Scan for the cell matching the given text and deliver its [X, Y] coordinate at center. 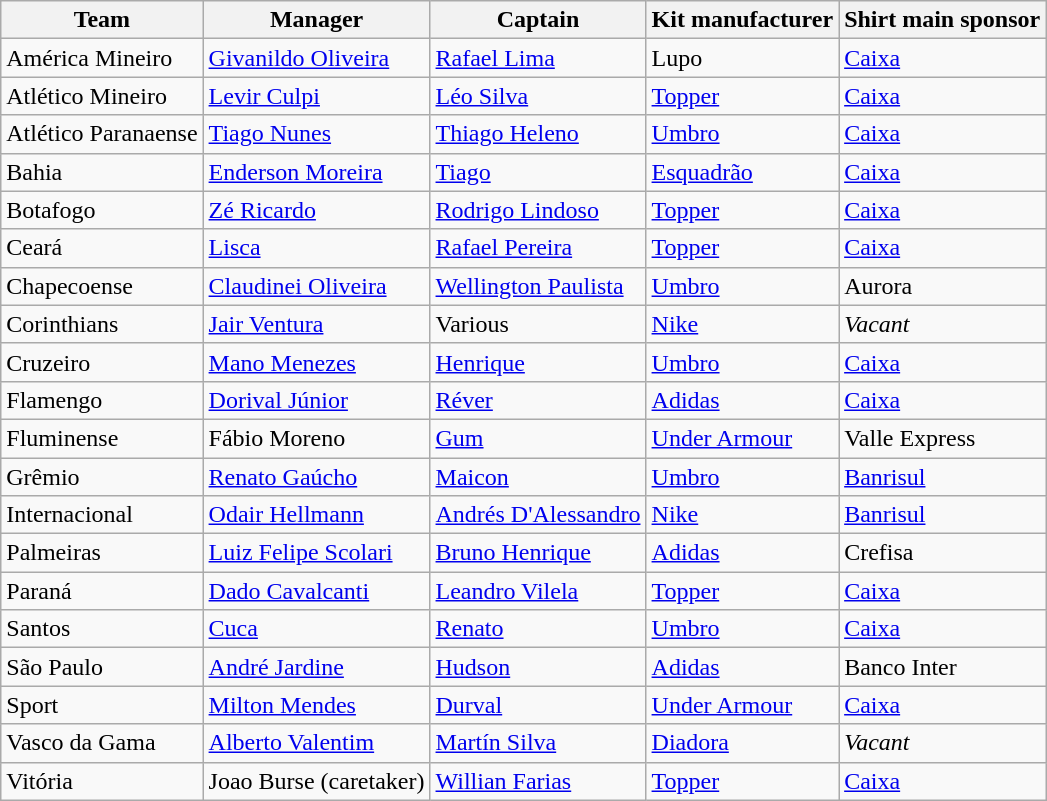
Fábio Moreno [316, 438]
Tiago [538, 172]
Givanildo Oliveira [316, 58]
Diadora [742, 743]
Léo Silva [538, 96]
Aurora [942, 286]
Zé Ricardo [316, 210]
Renato Gaúcho [316, 477]
Bruno Henrique [538, 553]
Joao Burse (caretaker) [316, 781]
Alberto Valentim [316, 743]
Réver [538, 400]
Luiz Felipe Scolari [316, 553]
Paraná [102, 591]
Ceará [102, 248]
Renato [538, 629]
Cruzeiro [102, 362]
Rafael Lima [538, 58]
Wellington Paulista [538, 286]
Esquadrão [742, 172]
Atlético Paranaense [102, 134]
Lupo [742, 58]
Thiago Heleno [538, 134]
Team [102, 20]
Odair Hellmann [316, 515]
Claudinei Oliveira [316, 286]
Martín Silva [538, 743]
Atlético Mineiro [102, 96]
Corinthians [102, 324]
São Paulo [102, 667]
Grêmio [102, 477]
Internacional [102, 515]
Levir Culpi [316, 96]
Sport [102, 705]
Tiago Nunes [316, 134]
Dorival Júnior [316, 400]
Chapecoense [102, 286]
Various [538, 324]
Botafogo [102, 210]
Banco Inter [942, 667]
Captain [538, 20]
Manager [316, 20]
Rodrigo Lindoso [538, 210]
Cuca [316, 629]
Valle Express [942, 438]
Fluminense [102, 438]
Maicon [538, 477]
Vasco da Gama [102, 743]
América Mineiro [102, 58]
Shirt main sponsor [942, 20]
Palmeiras [102, 553]
Santos [102, 629]
Milton Mendes [316, 705]
Kit manufacturer [742, 20]
Mano Menezes [316, 362]
Andrés D'Alessandro [538, 515]
André Jardine [316, 667]
Leandro Vilela [538, 591]
Enderson Moreira [316, 172]
Hudson [538, 667]
Bahia [102, 172]
Durval [538, 705]
Crefisa [942, 553]
Willian Farias [538, 781]
Henrique [538, 362]
Rafael Pereira [538, 248]
Dado Cavalcanti [316, 591]
Vitória [102, 781]
Gum [538, 438]
Lisca [316, 248]
Jair Ventura [316, 324]
Flamengo [102, 400]
